Capture the cell that displays the provided text and extract its (X, Y) central coordinate. 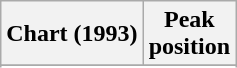
Peakposition (189, 34)
Chart (1993) (72, 34)
